For the text-containing cell, return its midpoint in [X, Y] coordinate format. 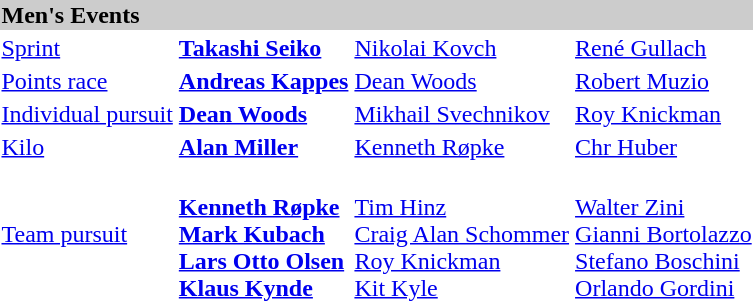
Mikhail Svechnikov [462, 114]
Kilo [87, 147]
Sprint [87, 48]
Andreas Kappes [264, 81]
Kenneth Røpke [462, 147]
Takashi Seiko [264, 48]
Nikolai Kovch [462, 48]
Men's Events [376, 15]
Points race [87, 81]
Individual pursuit [87, 114]
Alan Miller [264, 147]
